Pinpoint the cell where the given text exists, returning its (x, y) midpoint coordinate. 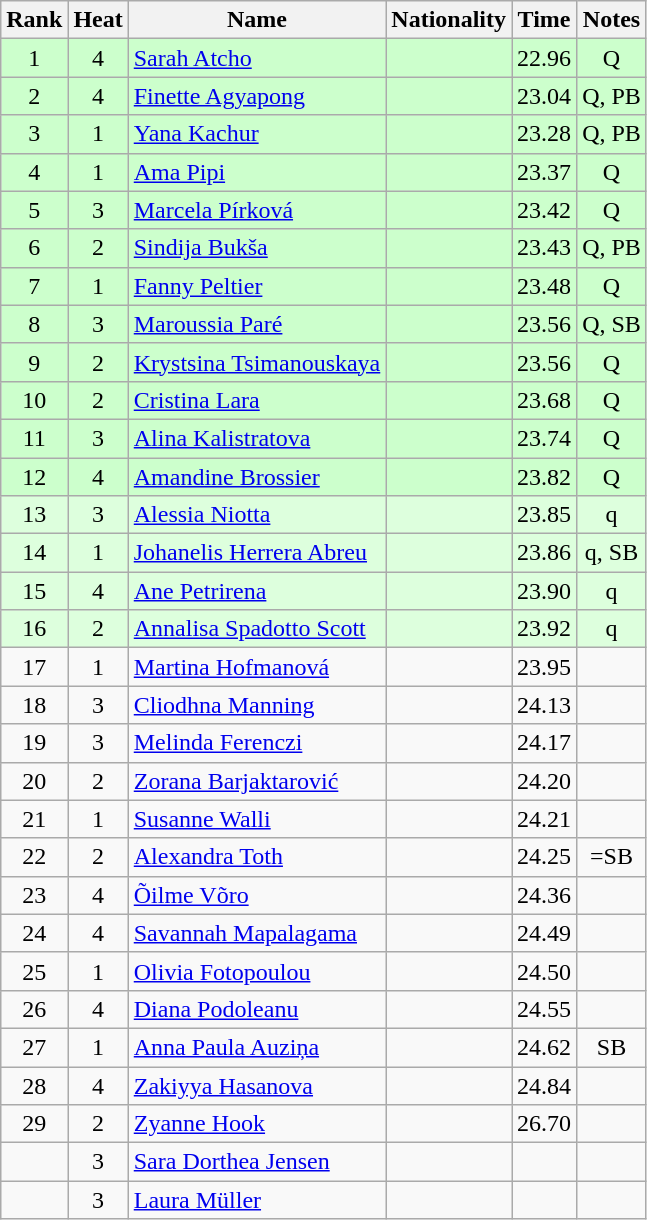
23.48 (544, 286)
24.62 (544, 1047)
24.49 (544, 933)
26 (34, 1009)
q, SB (612, 553)
25 (34, 971)
23.04 (544, 96)
23.92 (544, 629)
SB (612, 1047)
Amandine Brossier (257, 477)
Olivia Fotopoulou (257, 971)
24.50 (544, 971)
Time (544, 20)
23.28 (544, 134)
Alexandra Toth (257, 857)
Finette Agyapong (257, 96)
Ama Pipi (257, 172)
Alessia Niotta (257, 515)
24.13 (544, 705)
Krystsina Tsimanouskaya (257, 362)
18 (34, 705)
16 (34, 629)
24.84 (544, 1085)
Cristina Lara (257, 400)
22.96 (544, 58)
15 (34, 591)
19 (34, 743)
Sindija Bukša (257, 248)
8 (34, 324)
24.21 (544, 819)
Notes (612, 20)
Zyanne Hook (257, 1124)
6 (34, 248)
24.17 (544, 743)
23.68 (544, 400)
26.70 (544, 1124)
Cliodhna Manning (257, 705)
Anna Paula Auziņa (257, 1047)
Laura Müller (257, 1200)
24.36 (544, 895)
23.42 (544, 210)
23.85 (544, 515)
20 (34, 781)
22 (34, 857)
23 (34, 895)
Zakiyya Hasanova (257, 1085)
23.43 (544, 248)
24.20 (544, 781)
Q, SB (612, 324)
5 (34, 210)
23.82 (544, 477)
Ane Petrirena (257, 591)
Yana Kachur (257, 134)
Rank (34, 20)
Fanny Peltier (257, 286)
Annalisa Spadotto Scott (257, 629)
Zorana Barjaktarović (257, 781)
Nationality (449, 20)
Õilme Võro (257, 895)
Sara Dorthea Jensen (257, 1162)
12 (34, 477)
Melinda Ferenczi (257, 743)
=SB (612, 857)
29 (34, 1124)
23.74 (544, 438)
24.55 (544, 1009)
Heat (98, 20)
23.90 (544, 591)
9 (34, 362)
28 (34, 1085)
Diana Podoleanu (257, 1009)
23.86 (544, 553)
7 (34, 286)
24.25 (544, 857)
17 (34, 667)
23.37 (544, 172)
24 (34, 933)
10 (34, 400)
14 (34, 553)
13 (34, 515)
Maroussia Paré (257, 324)
Alina Kalistratova (257, 438)
Marcela Pírková (257, 210)
Susanne Walli (257, 819)
Martina Hofmanová (257, 667)
23.95 (544, 667)
Savannah Mapalagama (257, 933)
Sarah Atcho (257, 58)
21 (34, 819)
Name (257, 20)
Johanelis Herrera Abreu (257, 553)
11 (34, 438)
27 (34, 1047)
